Pinpoint the cell where the given text exists, returning its (x, y) midpoint coordinate. 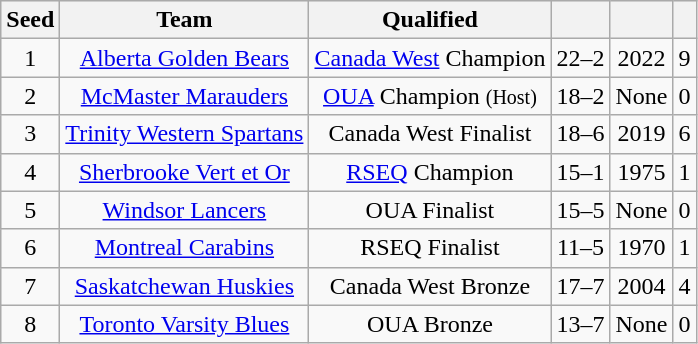
Seed (30, 20)
OUA Bronze (430, 324)
Canada West Bronze (430, 286)
Team (184, 20)
Sherbrooke Vert et Or (184, 172)
OUA Finalist (430, 210)
18–6 (580, 134)
Saskatchewan Huskies (184, 286)
OUA Champion (Host) (430, 96)
18–2 (580, 96)
7 (30, 286)
17–7 (580, 286)
11–5 (580, 248)
2019 (642, 134)
9 (684, 58)
3 (30, 134)
8 (30, 324)
Canada West Champion (430, 58)
Toronto Varsity Blues (184, 324)
RSEQ Finalist (430, 248)
Montreal Carabins (184, 248)
McMaster Marauders (184, 96)
13–7 (580, 324)
Alberta Golden Bears (184, 58)
Windsor Lancers (184, 210)
Canada West Finalist (430, 134)
2 (30, 96)
2022 (642, 58)
RSEQ Champion (430, 172)
2004 (642, 286)
1975 (642, 172)
22–2 (580, 58)
1970 (642, 248)
15–1 (580, 172)
5 (30, 210)
Trinity Western Spartans (184, 134)
15–5 (580, 210)
Qualified (430, 20)
